Output the [X, Y] coordinate of the center of the cell containing the given text.  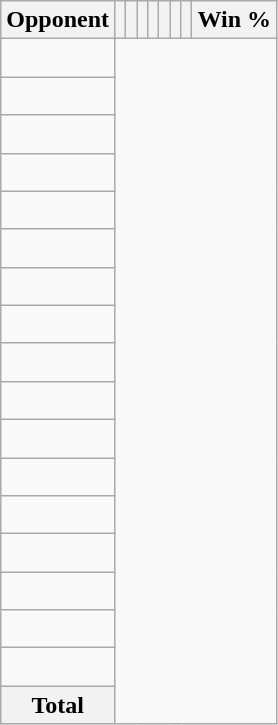
Win % [234, 20]
Total [58, 705]
Opponent [58, 20]
